Identify which cell holds the provided text, then report its (X, Y) central coordinate. 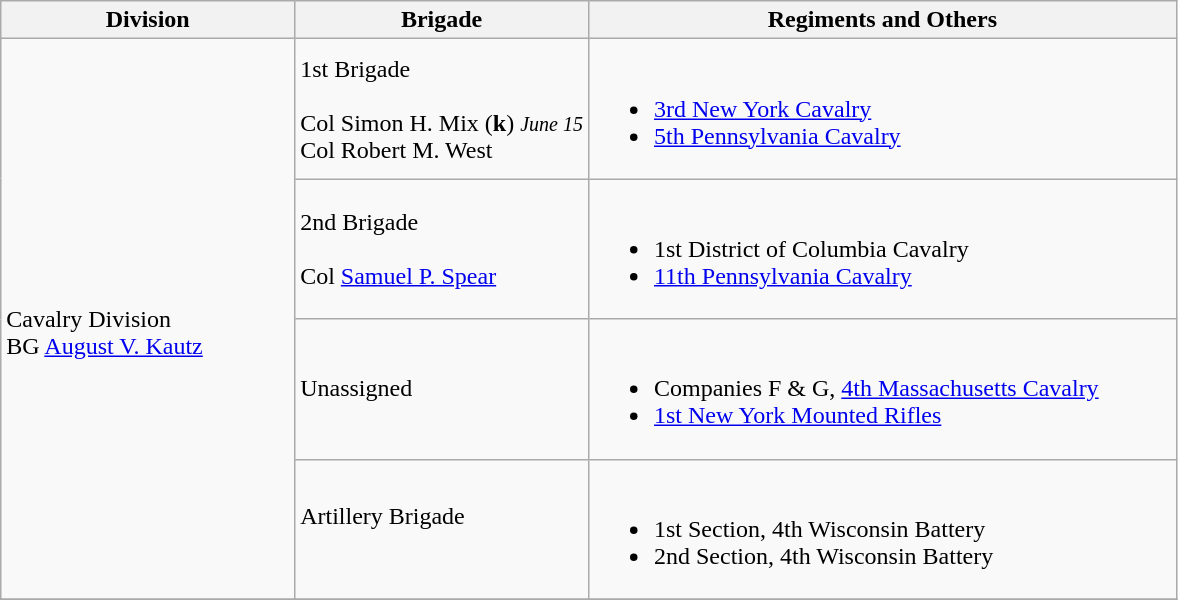
1st District of Columbia Cavalry11th Pennsylvania Cavalry (882, 249)
Cavalry Division BG August V. Kautz (148, 319)
Regiments and Others (882, 20)
1st Brigade Col Simon H. Mix (k) June 15 Col Robert M. West (442, 109)
Companies F & G, 4th Massachusetts Cavalry1st New York Mounted Rifles (882, 389)
Brigade (442, 20)
Division (148, 20)
2nd Brigade Col Samuel P. Spear (442, 249)
Unassigned (442, 389)
Artillery Brigade (442, 529)
1st Section, 4th Wisconsin Battery2nd Section, 4th Wisconsin Battery (882, 529)
3rd New York Cavalry5th Pennsylvania Cavalry (882, 109)
